Return the [x, y] coordinate for the center point of the cell that contains the specified text.  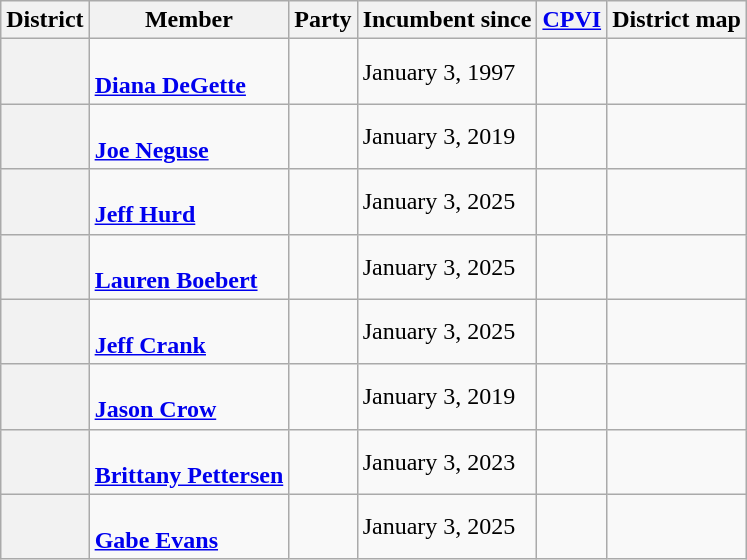
Member [189, 20]
Party [323, 20]
Incumbent since [447, 20]
Jeff Hurd [189, 202]
Diana DeGette [189, 72]
Joe Neguse [189, 136]
CPVI [572, 20]
January 3, 1997 [447, 72]
Gabe Evans [189, 526]
Lauren Boebert [189, 266]
January 3, 2023 [447, 462]
District map [677, 20]
Brittany Pettersen [189, 462]
Jeff Crank [189, 332]
District [45, 20]
Jason Crow [189, 396]
